Identify which cell holds the provided text, then report its [X, Y] central coordinate. 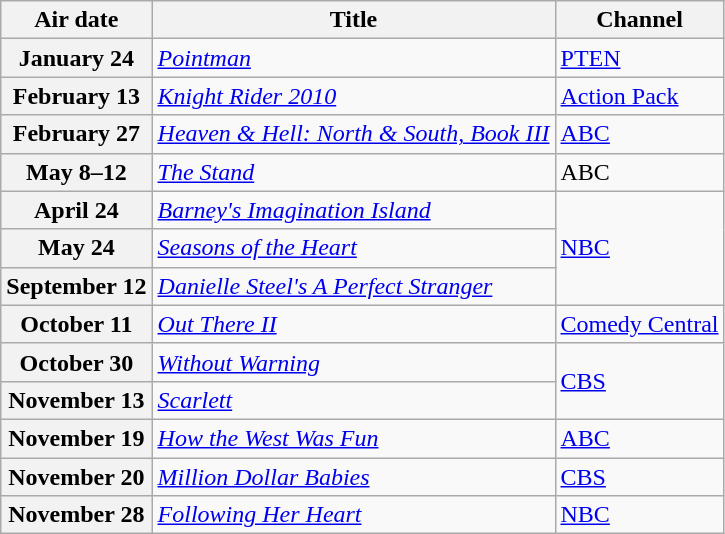
Title [354, 20]
Pointman [354, 58]
September 12 [76, 286]
November 19 [76, 438]
November 13 [76, 400]
November 28 [76, 515]
How the West Was Fun [354, 438]
Scarlett [354, 400]
Million Dollar Babies [354, 477]
Seasons of the Heart [354, 248]
The Stand [354, 172]
Comedy Central [640, 324]
February 13 [76, 96]
Channel [640, 20]
Barney's Imagination Island [354, 210]
May 24 [76, 248]
Without Warning [354, 362]
February 27 [76, 134]
Following Her Heart [354, 515]
Action Pack [640, 96]
Knight Rider 2010 [354, 96]
PTEN [640, 58]
Heaven & Hell: North & South, Book III [354, 134]
January 24 [76, 58]
November 20 [76, 477]
Out There II [354, 324]
April 24 [76, 210]
October 30 [76, 362]
May 8–12 [76, 172]
Danielle Steel's A Perfect Stranger [354, 286]
October 11 [76, 324]
Air date [76, 20]
